Provide the [X, Y] coordinate of the cell's center where the given text is located.  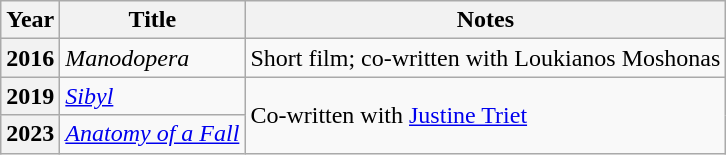
2019 [30, 96]
Co-written with Justine Triet [486, 115]
Short film; co-written with Loukianos Moshonas [486, 58]
Notes [486, 20]
Manodopera [152, 58]
Year [30, 20]
2016 [30, 58]
Sibyl [152, 96]
2023 [30, 134]
Title [152, 20]
Anatomy of a Fall [152, 134]
